Extract the (x, y) coordinate from the center of the cell holding the provided text.  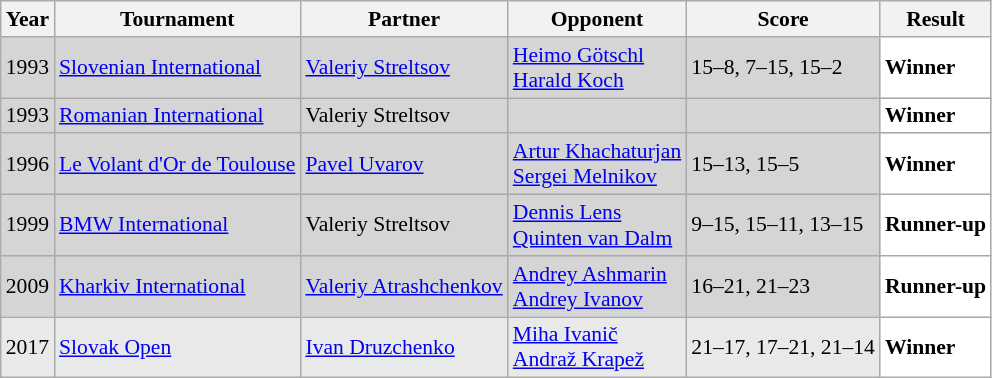
Score (783, 19)
2009 (28, 286)
1996 (28, 164)
Year (28, 19)
1999 (28, 226)
16–21, 21–23 (783, 286)
Partner (404, 19)
Slovenian International (177, 68)
Slovak Open (177, 348)
Opponent (598, 19)
Pavel Uvarov (404, 164)
Artur Khachaturjan Sergei Melnikov (598, 164)
Andrey Ashmarin Andrey Ivanov (598, 286)
2017 (28, 348)
Romanian International (177, 116)
Ivan Druzchenko (404, 348)
BMW International (177, 226)
Heimo Götschl Harald Koch (598, 68)
Miha Ivanič Andraž Krapež (598, 348)
15–13, 15–5 (783, 164)
Tournament (177, 19)
Valeriy Atrashchenkov (404, 286)
15–8, 7–15, 15–2 (783, 68)
Dennis Lens Quinten van Dalm (598, 226)
Kharkiv International (177, 286)
Le Volant d'Or de Toulouse (177, 164)
21–17, 17–21, 21–14 (783, 348)
9–15, 15–11, 13–15 (783, 226)
Result (936, 19)
